Identify which cell holds the provided text, then report its [X, Y] central coordinate. 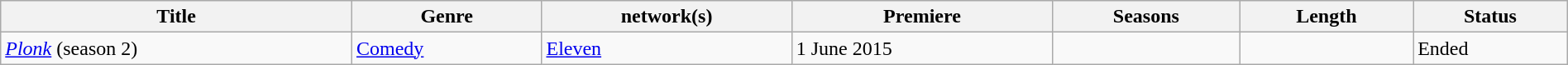
Title [177, 17]
Comedy [447, 48]
Genre [447, 17]
Status [1490, 17]
Premiere [922, 17]
Eleven [667, 48]
1 June 2015 [922, 48]
Seasons [1146, 17]
Ended [1490, 48]
Length [1327, 17]
Plonk (season 2) [177, 48]
network(s) [667, 17]
